Capture the cell that displays the provided text and extract its [X, Y] central coordinate. 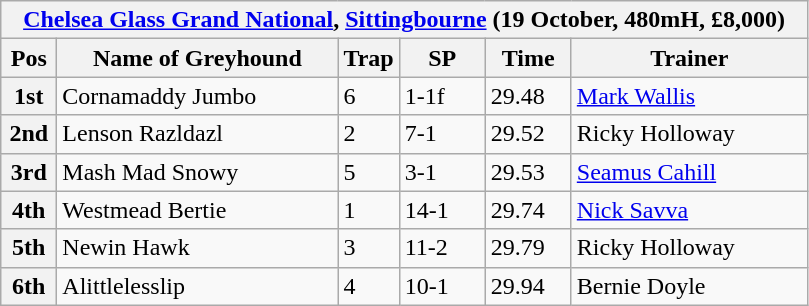
Time [528, 58]
Mark Wallis [689, 96]
6 [368, 96]
29.94 [528, 286]
29.52 [528, 134]
Lenson Razldazl [198, 134]
29.79 [528, 248]
2nd [29, 134]
5 [368, 172]
3-1 [442, 172]
Pos [29, 58]
29.48 [528, 96]
7-1 [442, 134]
Trainer [689, 58]
Seamus Cahill [689, 172]
Alittlelesslip [198, 286]
4th [29, 210]
Nick Savva [689, 210]
10-1 [442, 286]
Westmead Bertie [198, 210]
11-2 [442, 248]
Chelsea Glass Grand National, Sittingbourne (19 October, 480mH, £8,000) [404, 20]
1 [368, 210]
3 [368, 248]
2 [368, 134]
Trap [368, 58]
1-1f [442, 96]
1st [29, 96]
SP [442, 58]
3rd [29, 172]
5th [29, 248]
Mash Mad Snowy [198, 172]
6th [29, 286]
14-1 [442, 210]
Cornamaddy Jumbo [198, 96]
4 [368, 286]
Newin Hawk [198, 248]
Bernie Doyle [689, 286]
29.53 [528, 172]
Name of Greyhound [198, 58]
29.74 [528, 210]
